For the text-containing cell, return its midpoint in [x, y] coordinate format. 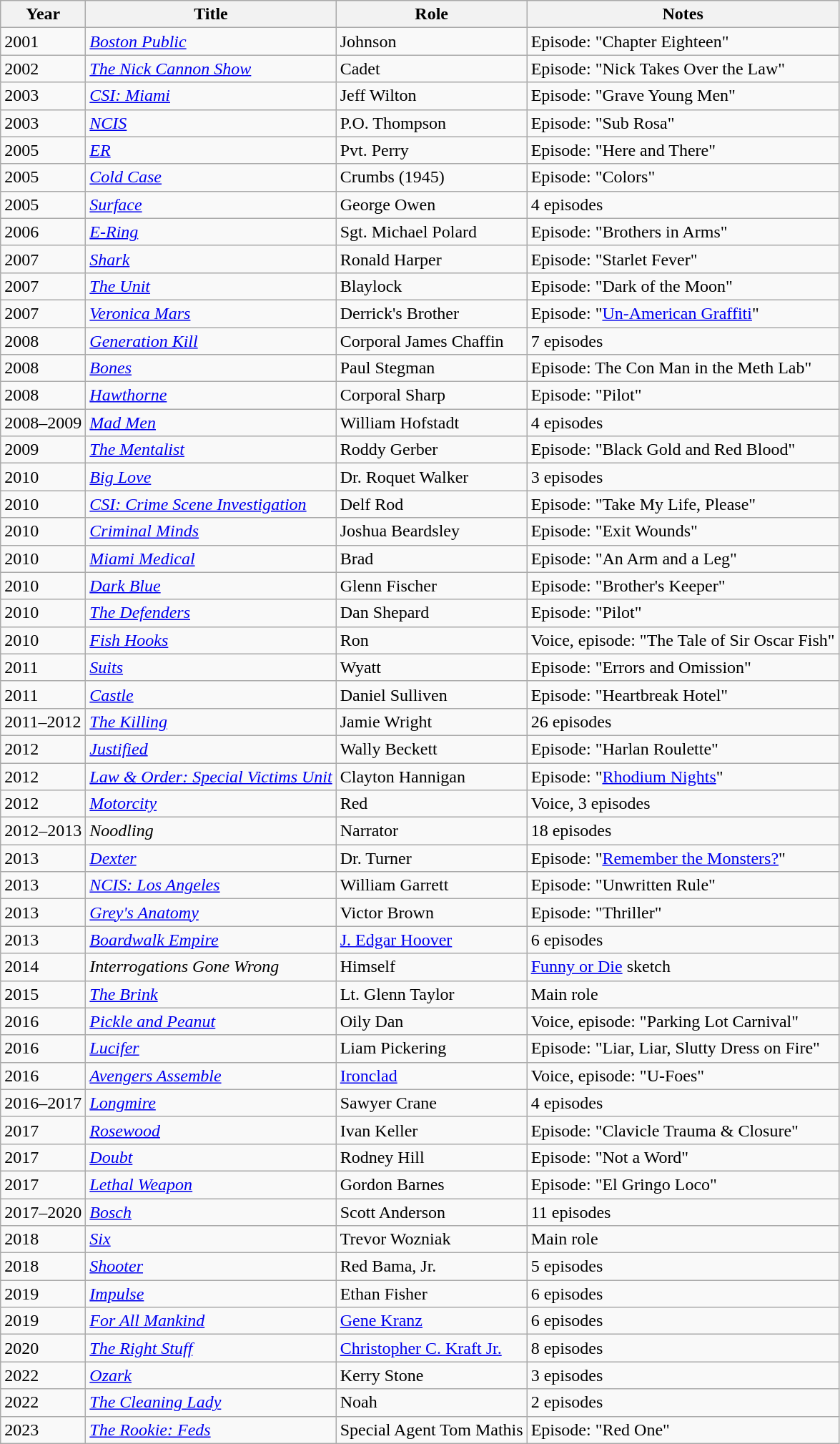
The Mentalist [211, 450]
Jeff Wilton [432, 96]
Dr. Roquet Walker [432, 477]
Dark Blue [211, 586]
2014 [43, 967]
CSI: Crime Scene Investigation [211, 504]
Episode: "Grave Young Men" [683, 96]
Shark [211, 259]
Hawthorne [211, 396]
Longmire [211, 1103]
Pickle and Peanut [211, 1021]
Episode: "Colors" [683, 177]
Interrogations Gone Wrong [211, 967]
George Owen [432, 205]
Corporal James Chaffin [432, 341]
Episode: "Clavicle Trauma & Closure" [683, 1130]
Dan Shepard [432, 613]
Episode: "Rhodium Nights" [683, 776]
Ironclad [432, 1076]
Derrick's Brother [432, 313]
Wyatt [432, 667]
For All Mankind [211, 1321]
CSI: Miami [211, 96]
Sawyer Crane [432, 1103]
Episode: "Not a Word" [683, 1157]
Liam Pickering [432, 1048]
Episode: "Errors and Omission" [683, 667]
E-Ring [211, 232]
Castle [211, 694]
Pvt. Perry [432, 150]
Episode: "Red One" [683, 1430]
Episode: "Nick Takes Over the Law" [683, 69]
Episode: "Remember the Monsters?" [683, 858]
Voice, 3 episodes [683, 804]
Avengers Assemble [211, 1076]
Episode: "Dark of the Moon" [683, 286]
Kerry Stone [432, 1375]
J. Edgar Hoover [432, 940]
7 episodes [683, 341]
Big Love [211, 477]
Crumbs (1945) [432, 177]
Trevor Wozniak [432, 1239]
Paul Stegman [432, 368]
Wally Beckett [432, 749]
2017–2020 [43, 1212]
Voice, episode: "U-Foes" [683, 1076]
The Unit [211, 286]
Episode: "Black Gold and Red Blood" [683, 450]
Episode: "Take My Life, Please" [683, 504]
26 episodes [683, 722]
Mad Men [211, 423]
2020 [43, 1348]
2015 [43, 994]
Miami Medical [211, 559]
Cold Case [211, 177]
Voice, episode: "Parking Lot Carnival" [683, 1021]
Brad [432, 559]
Episode: "Harlan Roulette" [683, 749]
2 episodes [683, 1403]
Year [43, 14]
Motorcity [211, 804]
Sgt. Michael Polard [432, 232]
18 episodes [683, 831]
Delf Rod [432, 504]
The Killing [211, 722]
2001 [43, 41]
Notes [683, 14]
Ron [432, 640]
2002 [43, 69]
5 episodes [683, 1267]
Criminal Minds [211, 531]
Veronica Mars [211, 313]
2006 [43, 232]
2009 [43, 450]
Ozark [211, 1375]
Christopher C. Kraft Jr. [432, 1348]
Six [211, 1239]
Bones [211, 368]
Roddy Gerber [432, 450]
Generation Kill [211, 341]
Fish Hooks [211, 640]
Role [432, 14]
Red Bama, Jr. [432, 1267]
Episode: The Con Man in the Meth Lab" [683, 368]
Episode: "Liar, Liar, Slutty Dress on Fire" [683, 1048]
Episode: "Un-American Graffiti" [683, 313]
Episode: "An Arm and a Leg" [683, 559]
ER [211, 150]
Rosewood [211, 1130]
Bosch [211, 1212]
2016–2017 [43, 1103]
Corporal Sharp [432, 396]
Episode: "Starlet Fever" [683, 259]
Daniel Sulliven [432, 694]
Joshua Beardsley [432, 531]
Oily Dan [432, 1021]
The Nick Cannon Show [211, 69]
Justified [211, 749]
Shooter [211, 1267]
Suits [211, 667]
Episode: "Heartbreak Hotel" [683, 694]
Episode: "El Gringo Loco" [683, 1184]
Impulse [211, 1294]
Gene Kranz [432, 1321]
Episode: "Brothers in Arms" [683, 232]
Blaylock [432, 286]
The Cleaning Lady [211, 1403]
Johnson [432, 41]
Lethal Weapon [211, 1184]
Cadet [432, 69]
The Brink [211, 994]
William Hofstadt [432, 423]
Episode: "Brother's Keeper" [683, 586]
Dexter [211, 858]
The Rookie: Feds [211, 1430]
The Defenders [211, 613]
Himself [432, 967]
Narrator [432, 831]
2023 [43, 1430]
Funny or Die sketch [683, 967]
Lucifer [211, 1048]
Boston Public [211, 41]
Episode: "Unwritten Rule" [683, 885]
NCIS [211, 123]
Special Agent Tom Mathis [432, 1430]
Voice, episode: "The Tale of Sir Oscar Fish" [683, 640]
Jamie Wright [432, 722]
8 episodes [683, 1348]
2011–2012 [43, 722]
Scott Anderson [432, 1212]
Episode: "Sub Rosa" [683, 123]
Episode: "Exit Wounds" [683, 531]
11 episodes [683, 1212]
Gordon Barnes [432, 1184]
Clayton Hannigan [432, 776]
Ethan Fisher [432, 1294]
Episode: "Chapter Eighteen" [683, 41]
Grey's Anatomy [211, 913]
Episode: "Thriller" [683, 913]
Noodling [211, 831]
Surface [211, 205]
2008–2009 [43, 423]
Red [432, 804]
Law & Order: Special Victims Unit [211, 776]
Ivan Keller [432, 1130]
Ronald Harper [432, 259]
Title [211, 14]
P.O. Thompson [432, 123]
Rodney Hill [432, 1157]
2012–2013 [43, 831]
Noah [432, 1403]
William Garrett [432, 885]
Glenn Fischer [432, 586]
Dr. Turner [432, 858]
Doubt [211, 1157]
Lt. Glenn Taylor [432, 994]
Victor Brown [432, 913]
The Right Stuff [211, 1348]
Boardwalk Empire [211, 940]
NCIS: Los Angeles [211, 885]
Episode: "Here and There" [683, 150]
